For the text-containing cell, return its midpoint in (x, y) coordinate format. 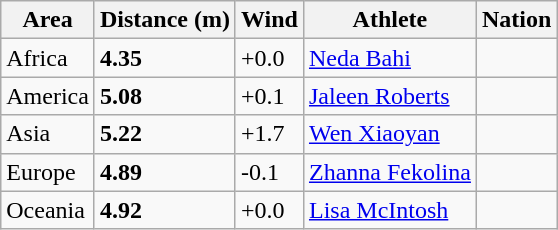
Wen Xiaoyan (390, 134)
5.22 (164, 134)
Nation (516, 20)
4.35 (164, 58)
Area (48, 20)
4.92 (164, 210)
-0.1 (269, 172)
4.89 (164, 172)
+0.1 (269, 96)
Athlete (390, 20)
Europe (48, 172)
Wind (269, 20)
Neda Bahi (390, 58)
Asia (48, 134)
5.08 (164, 96)
America (48, 96)
Oceania (48, 210)
+1.7 (269, 134)
Africa (48, 58)
Jaleen Roberts (390, 96)
Lisa McIntosh (390, 210)
Distance (m) (164, 20)
Zhanna Fekolina (390, 172)
